Determine the (x, y) coordinate at the center of the cell enclosing the given text.  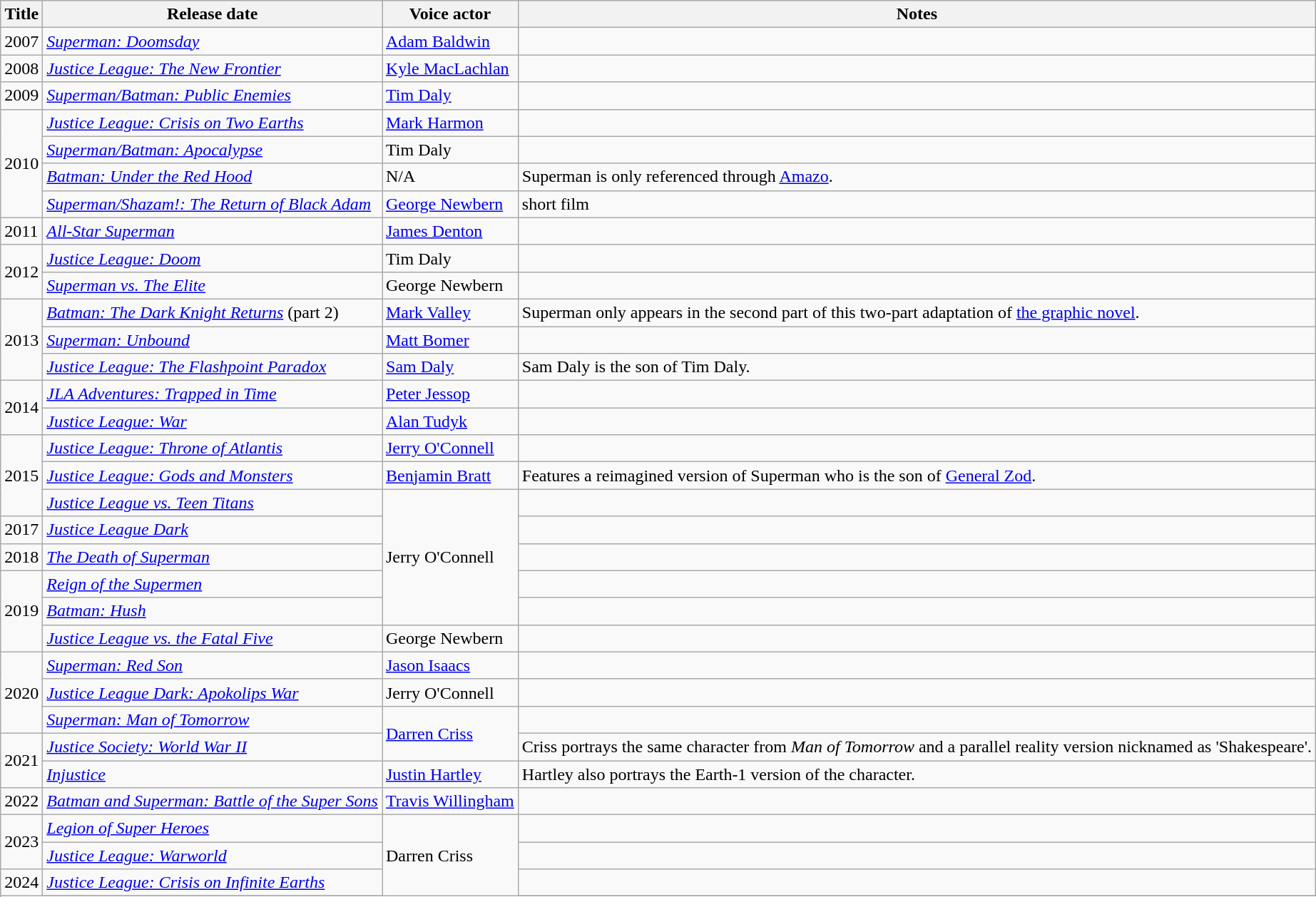
N/A (451, 177)
Superman/Batman: Public Enemies (213, 96)
2010 (21, 163)
2024 (21, 883)
2021 (21, 760)
2017 (21, 530)
Features a reimagined version of Superman who is the son of General Zod. (917, 476)
Reign of the Supermen (213, 584)
Justice League Dark (213, 530)
Justice League Dark: Apokolips War (213, 692)
Peter Jessop (451, 394)
2020 (21, 692)
Travis Willingham (451, 801)
The Death of Superman (213, 557)
Justice League: Gods and Monsters (213, 476)
Justin Hartley (451, 774)
Notes (917, 14)
Batman and Superman: Battle of the Super Sons (213, 801)
Superman is only referenced through Amazo. (917, 177)
2009 (21, 96)
Jason Isaacs (451, 665)
Sam Daly is the son of Tim Daly. (917, 367)
2019 (21, 611)
Superman: Man of Tomorrow (213, 719)
Justice League: Doom (213, 258)
2011 (21, 231)
Benjamin Bratt (451, 476)
Voice actor (451, 14)
Justice League: The Flashpoint Paradox (213, 367)
Superman: Red Son (213, 665)
2023 (21, 842)
Legion of Super Heroes (213, 829)
2008 (21, 68)
Kyle MacLachlan (451, 68)
Injustice (213, 774)
short film (917, 204)
2007 (21, 41)
Batman: Hush (213, 611)
Superman/Shazam!: The Return of Black Adam (213, 204)
Justice League: War (213, 421)
JLA Adventures: Trapped in Time (213, 394)
Superman only appears in the second part of this two-part adaptation of the graphic novel. (917, 312)
Justice League vs. Teen Titans (213, 503)
Superman: Unbound (213, 340)
2013 (21, 339)
Batman: Under the Red Hood (213, 177)
All-Star Superman (213, 231)
2014 (21, 408)
Justice League: Throne of Atlantis (213, 448)
Release date (213, 14)
2018 (21, 557)
Matt Bomer (451, 340)
Justice League: Crisis on Two Earths (213, 123)
Sam Daly (451, 367)
2022 (21, 801)
Mark Harmon (451, 123)
Justice Society: World War II (213, 747)
Alan Tudyk (451, 421)
James Denton (451, 231)
Adam Baldwin (451, 41)
Justice League: The New Frontier (213, 68)
Superman vs. The Elite (213, 285)
Justice League: Warworld (213, 856)
Superman/Batman: Apocalypse (213, 150)
Mark Valley (451, 312)
Batman: The Dark Knight Returns (part 2) (213, 312)
2015 (21, 476)
Criss portrays the same character from Man of Tomorrow and a parallel reality version nicknamed as 'Shakespeare'. (917, 747)
Superman: Doomsday (213, 41)
Justice League vs. the Fatal Five (213, 638)
Hartley also portrays the Earth-1 version of the character. (917, 774)
Title (21, 14)
Justice League: Crisis on Infinite Earths (213, 883)
2012 (21, 272)
